For the text-containing cell, return its midpoint in (X, Y) coordinate format. 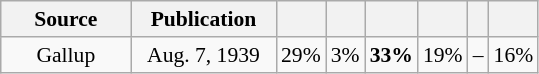
33% (392, 55)
Aug. 7, 1939 (204, 55)
16% (514, 55)
3% (346, 55)
Gallup (66, 55)
Publication (204, 19)
19% (443, 55)
29% (301, 55)
– (478, 55)
Source (66, 19)
